Detect which cell encompasses the target text, then output its [X, Y] center coordinate. 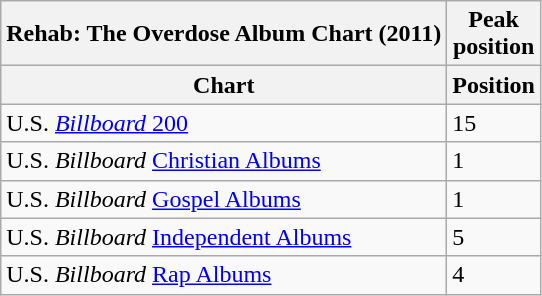
4 [494, 275]
5 [494, 237]
U.S. Billboard 200 [224, 123]
15 [494, 123]
U.S. Billboard Christian Albums [224, 161]
Peakposition [494, 34]
Position [494, 85]
U.S. Billboard Rap Albums [224, 275]
U.S. Billboard Gospel Albums [224, 199]
Chart [224, 85]
U.S. Billboard Independent Albums [224, 237]
Rehab: The Overdose Album Chart (2011) [224, 34]
